Output the [X, Y] coordinate of the center of the cell containing the given text.  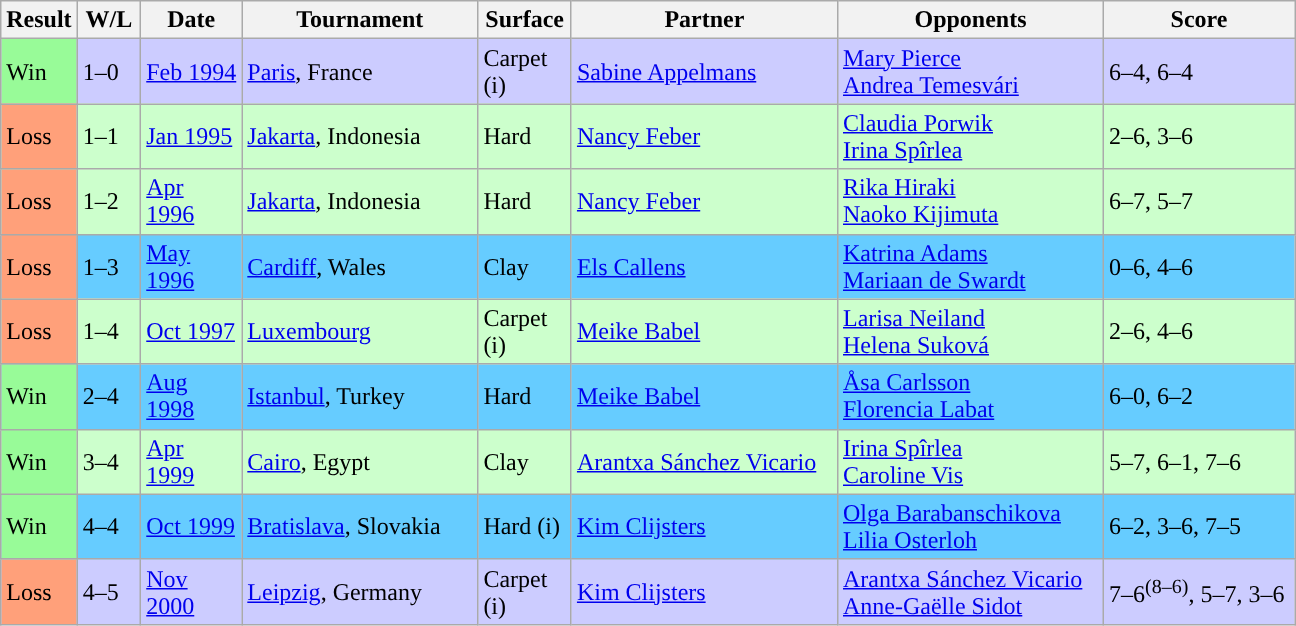
Paris, France [360, 72]
Larisa Neiland Helena Suková [970, 332]
Bratislava, Slovakia [360, 526]
Apr 1999 [192, 462]
Els Callens [704, 266]
5–7, 6–1, 7–6 [1200, 462]
1–0 [109, 72]
2–6, 4–6 [1200, 332]
3–4 [109, 462]
Partner [704, 20]
Result [39, 20]
4–4 [109, 526]
Istanbul, Turkey [360, 396]
Cardiff, Wales [360, 266]
Arantxa Sánchez Vicario [704, 462]
Sabine Appelmans [704, 72]
Feb 1994 [192, 72]
Opponents [970, 20]
Apr 1996 [192, 202]
6–4, 6–4 [1200, 72]
1–4 [109, 332]
W/L [109, 20]
Oct 1999 [192, 526]
Åsa Carlsson Florencia Labat [970, 396]
Oct 1997 [192, 332]
6–7, 5–7 [1200, 202]
Irina Spîrlea Caroline Vis [970, 462]
Tournament [360, 20]
May 1996 [192, 266]
Cairo, Egypt [360, 462]
Surface [525, 20]
Olga Barabanschikova Lilia Osterloh [970, 526]
Aug 1998 [192, 396]
Leipzig, Germany [360, 592]
4–5 [109, 592]
Rika Hiraki Naoko Kijimuta [970, 202]
Katrina Adams Mariaan de Swardt [970, 266]
Jan 1995 [192, 136]
Score [1200, 20]
Luxembourg [360, 332]
6–2, 3–6, 7–5 [1200, 526]
7–6(8–6), 5–7, 3–6 [1200, 592]
2–4 [109, 396]
Mary Pierce Andrea Temesvári [970, 72]
Hard (i) [525, 526]
1–2 [109, 202]
6–0, 6–2 [1200, 396]
Date [192, 20]
Nov 2000 [192, 592]
2–6, 3–6 [1200, 136]
Arantxa Sánchez Vicario Anne-Gaëlle Sidot [970, 592]
1–3 [109, 266]
Claudia Porwik Irina Spîrlea [970, 136]
0–6, 4–6 [1200, 266]
1–1 [109, 136]
